Extract the (x, y) coordinate from the center of the cell holding the provided text.  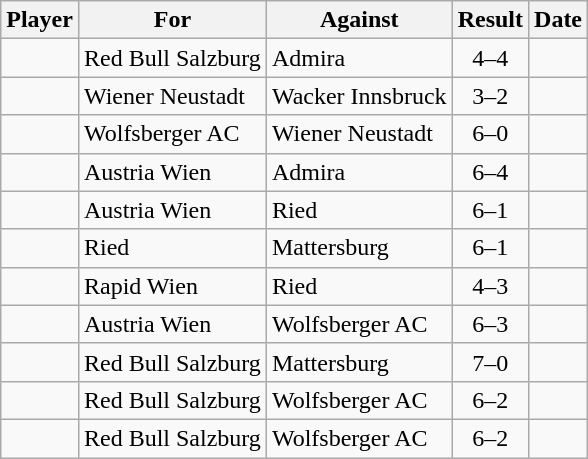
4–4 (490, 58)
Result (490, 20)
6–0 (490, 134)
3–2 (490, 96)
Player (40, 20)
Against (359, 20)
Rapid Wien (172, 286)
7–0 (490, 362)
Wacker Innsbruck (359, 96)
For (172, 20)
4–3 (490, 286)
6–3 (490, 324)
Date (558, 20)
6–4 (490, 172)
